Capture the cell that displays the provided text and extract its (X, Y) central coordinate. 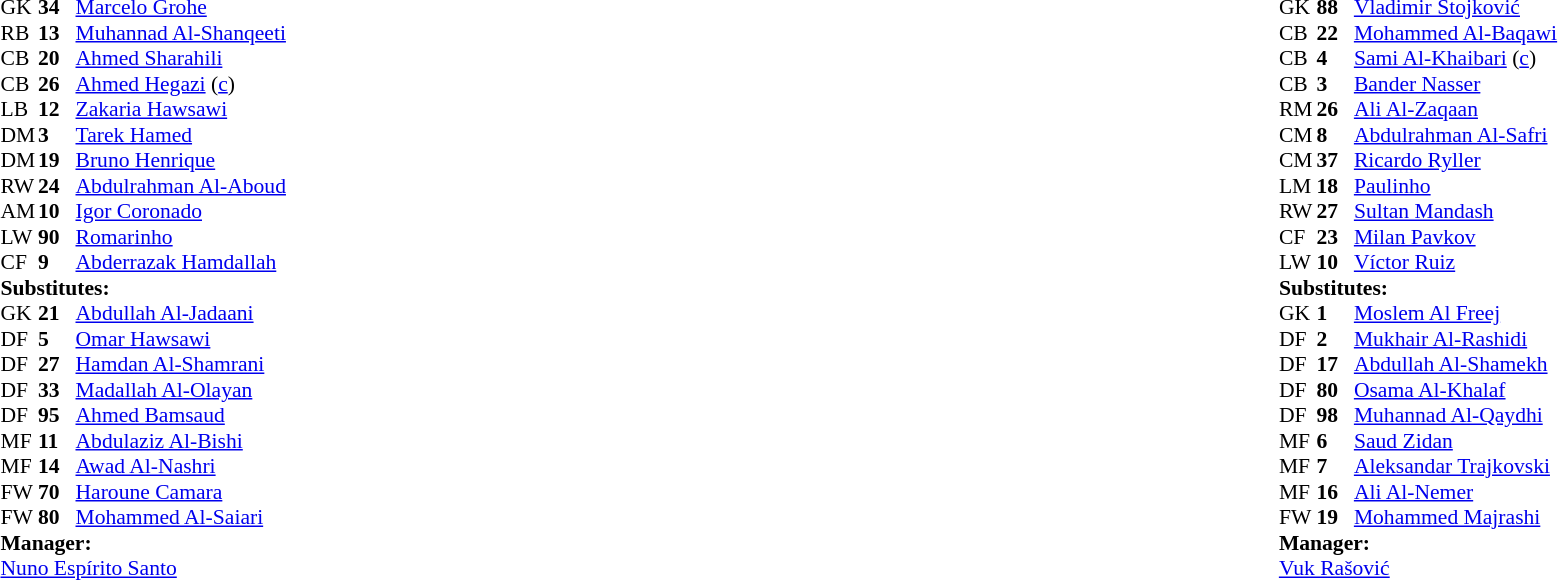
Saud Zidan (1456, 441)
2 (1335, 339)
Muhannad Al-Qaydhi (1456, 415)
Ahmed Sharahili (181, 59)
Hamdan Al-Shamrani (181, 365)
Abdulaziz Al-Bishi (181, 441)
Bruno Henrique (181, 161)
Ahmed Bamsaud (181, 415)
Abdullah Al-Jadaani (181, 313)
1 (1335, 313)
Mukhair Al-Rashidi (1456, 339)
Abderrazak Hamdallah (181, 263)
18 (1335, 186)
14 (57, 467)
8 (1335, 135)
Abdullah Al-Shamekh (1456, 365)
Ahmed Hegazi (c) (181, 84)
Ricardo Ryller (1456, 161)
Sultan Mandash (1456, 211)
Romarinho (181, 237)
13 (57, 33)
Igor Coronado (181, 211)
Awad Al-Nashri (181, 467)
Mohammed Al-Baqawi (1456, 33)
Mohammed Majrashi (1456, 517)
33 (57, 390)
11 (57, 441)
Osama Al-Khalaf (1456, 390)
24 (57, 186)
LB (19, 109)
23 (1335, 237)
Moslem Al Freej (1456, 313)
98 (1335, 415)
37 (1335, 161)
4 (1335, 59)
Ali Al-Zaqaan (1456, 109)
Milan Pavkov (1456, 237)
Paulinho (1456, 186)
22 (1335, 33)
Omar Hawsawi (181, 339)
Bander Nasser (1456, 84)
Zakaria Hawsawi (181, 109)
Madallah Al-Olayan (181, 390)
21 (57, 313)
Muhannad Al-Shanqeeti (181, 33)
70 (57, 492)
RB (19, 33)
Sami Al-Khaibari (c) (1456, 59)
17 (1335, 365)
95 (57, 415)
Abdulrahman Al-Safri (1456, 135)
Haroune Camara (181, 492)
9 (57, 263)
RM (1298, 109)
12 (57, 109)
6 (1335, 441)
Víctor Ruiz (1456, 263)
Aleksandar Trajkovski (1456, 467)
Ali Al-Nemer (1456, 492)
7 (1335, 467)
Tarek Hamed (181, 135)
LM (1298, 186)
Mohammed Al-Saiari (181, 517)
20 (57, 59)
AM (19, 211)
5 (57, 339)
Abdulrahman Al-Aboud (181, 186)
90 (57, 237)
16 (1335, 492)
